Return [x, y] of the center of cell containing provided text 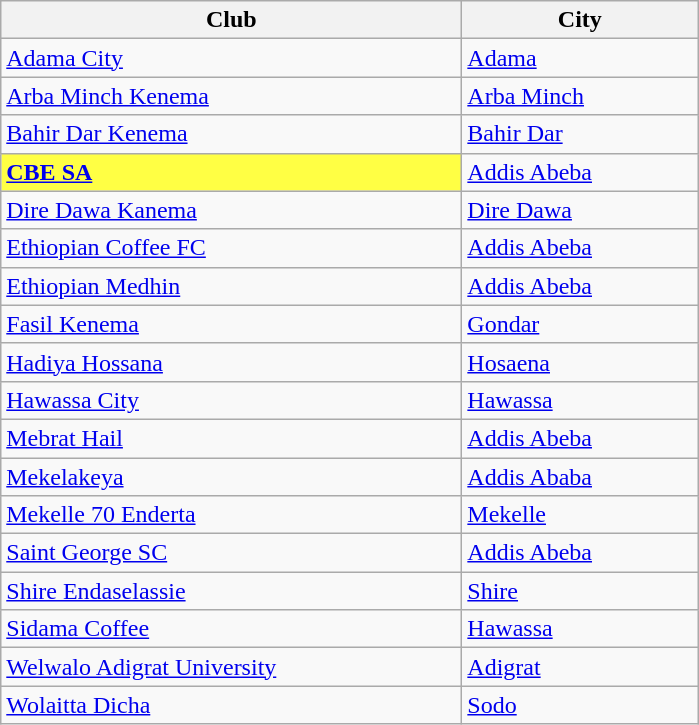
Hawassa City [232, 400]
Adigrat [580, 667]
Adama [580, 58]
Hosaena [580, 362]
Dire Dawa Kanema [232, 210]
Bahir Dar [580, 134]
Sidama Coffee [232, 629]
Fasil Kenema [232, 324]
Club [232, 20]
Welwalo Adigrat University [232, 667]
Mekelle [580, 515]
Addis Ababa [580, 477]
Sodo [580, 705]
Adama City [232, 58]
Arba Minch Kenema [232, 96]
Arba Minch [580, 96]
Wolaitta Dicha [232, 705]
Gondar [580, 324]
Mebrat Hail [232, 438]
Shire Endaselassie [232, 591]
Saint George SC [232, 553]
Shire [580, 591]
Dire Dawa [580, 210]
CBE SA [232, 172]
Ethiopian Medhin [232, 286]
Mekelle 70 Enderta [232, 515]
Mekelakeya [232, 477]
Hadiya Hossana [232, 362]
Ethiopian Coffee FC [232, 248]
Bahir Dar Kenema [232, 134]
City [580, 20]
